Find where the given text appears and provide that cell's center as [X, Y] coordinate. 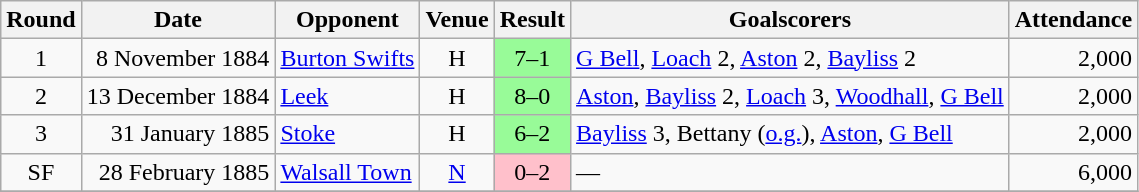
Aston, Bayliss 2, Loach 3, Woodhall, G Bell [790, 96]
6–2 [532, 134]
0–2 [532, 172]
Stoke [348, 134]
2 [41, 96]
28 February 1885 [178, 172]
Venue [457, 20]
Date [178, 20]
1 [41, 58]
N [457, 172]
Result [532, 20]
Walsall Town [348, 172]
Opponent [348, 20]
13 December 1884 [178, 96]
8 November 1884 [178, 58]
Burton Swifts [348, 58]
SF [41, 172]
Round [41, 20]
Attendance [1073, 20]
Leek [348, 96]
6,000 [1073, 172]
7–1 [532, 58]
G Bell, Loach 2, Aston 2, Bayliss 2 [790, 58]
31 January 1885 [178, 134]
Goalscorers [790, 20]
— [790, 172]
8–0 [532, 96]
Bayliss 3, Bettany (o.g.), Aston, G Bell [790, 134]
3 [41, 134]
